Search for the cell housing the specified text and yield its (X, Y) center coordinate. 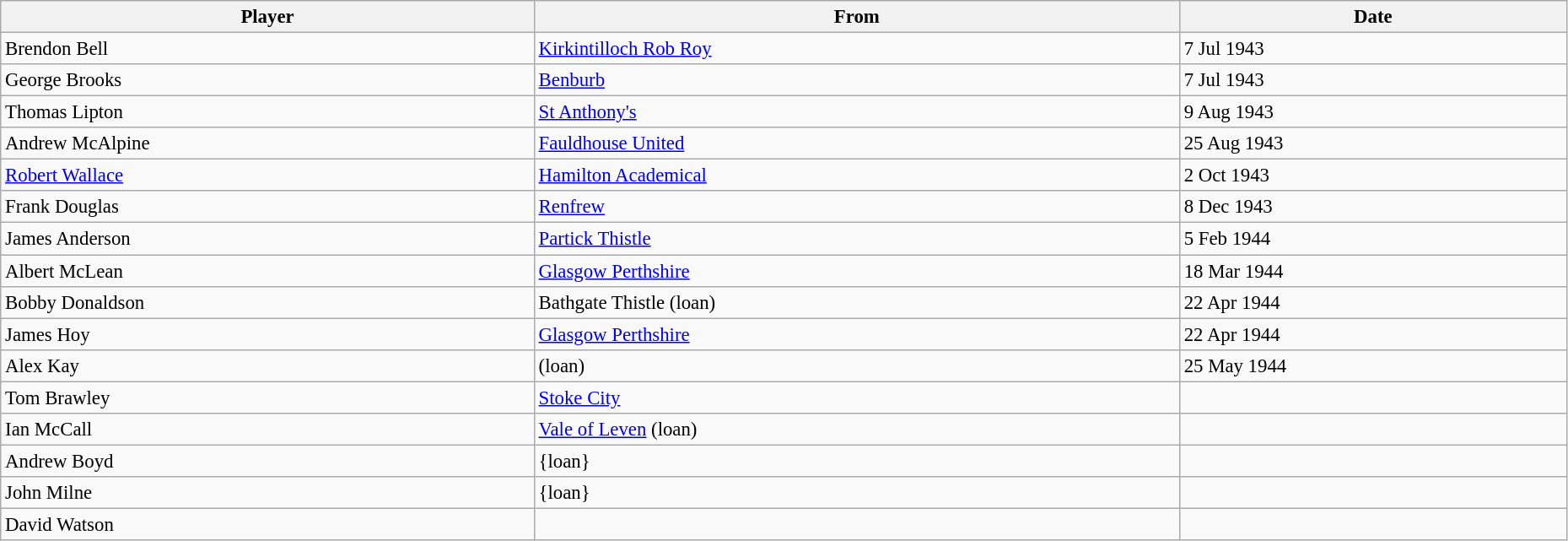
Albert McLean (268, 271)
James Anderson (268, 239)
Bathgate Thistle (loan) (857, 302)
Partick Thistle (857, 239)
9 Aug 1943 (1373, 112)
Vale of Leven (loan) (857, 430)
Ian McCall (268, 430)
25 May 1944 (1373, 365)
Thomas Lipton (268, 112)
Player (268, 17)
St Anthony's (857, 112)
Frank Douglas (268, 207)
David Watson (268, 524)
From (857, 17)
Date (1373, 17)
(loan) (857, 365)
8 Dec 1943 (1373, 207)
Benburb (857, 80)
Fauldhouse United (857, 143)
Robert Wallace (268, 176)
George Brooks (268, 80)
Brendon Bell (268, 49)
Stoke City (857, 398)
5 Feb 1944 (1373, 239)
Bobby Donaldson (268, 302)
Alex Kay (268, 365)
2 Oct 1943 (1373, 176)
Kirkintilloch Rob Roy (857, 49)
18 Mar 1944 (1373, 271)
Andrew Boyd (268, 461)
Tom Brawley (268, 398)
25 Aug 1943 (1373, 143)
John Milne (268, 493)
James Hoy (268, 334)
Andrew McAlpine (268, 143)
Renfrew (857, 207)
Hamilton Academical (857, 176)
